Determine the (X, Y) coordinate at the center of the cell enclosing the given text.  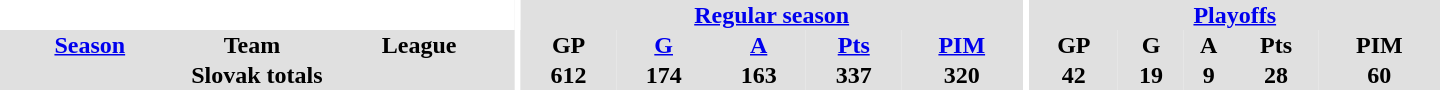
Season (90, 45)
612 (568, 75)
Team (252, 45)
28 (1276, 75)
9 (1209, 75)
320 (962, 75)
Playoffs (1235, 15)
League (418, 45)
174 (664, 75)
19 (1151, 75)
337 (854, 75)
42 (1074, 75)
Regular season (772, 15)
60 (1380, 75)
163 (758, 75)
Slovak totals (257, 75)
